Return (x, y) of the center of cell containing provided text 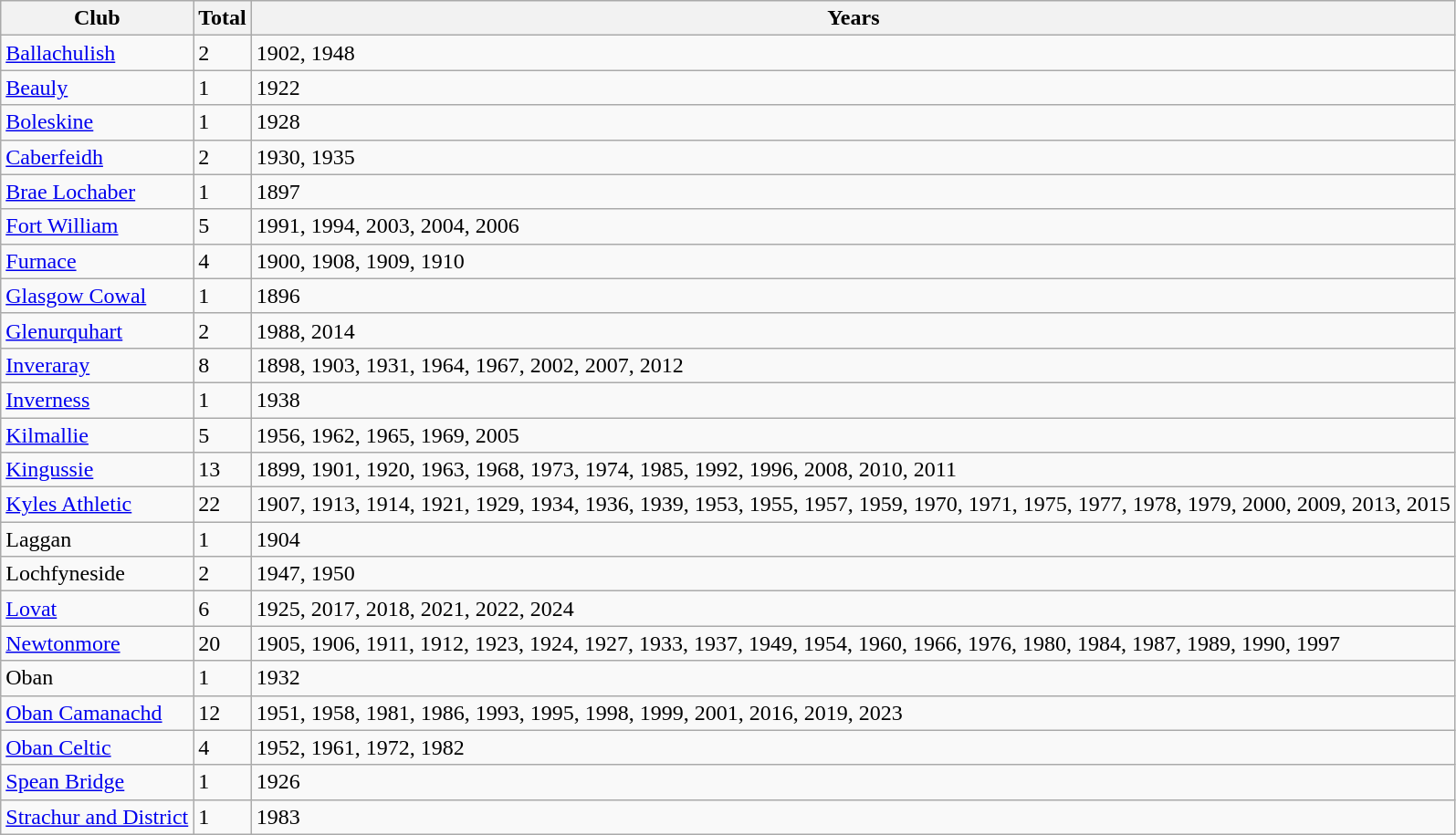
Glasgow Cowal (97, 296)
1900, 1908, 1909, 1910 (853, 261)
Oban Camanachd (97, 713)
1898, 1903, 1931, 1964, 1967, 2002, 2007, 2012 (853, 365)
Ballachulish (97, 53)
Kingussie (97, 470)
Spean Bridge (97, 782)
Years (853, 18)
12 (223, 713)
1922 (853, 88)
Beauly (97, 88)
Oban Celtic (97, 747)
20 (223, 643)
1904 (853, 539)
Furnace (97, 261)
1988, 2014 (853, 330)
Lovat (97, 609)
1947, 1950 (853, 574)
Inveraray (97, 365)
Fort William (97, 226)
Glenurquhart (97, 330)
1926 (853, 782)
8 (223, 365)
1930, 1935 (853, 157)
1956, 1962, 1965, 1969, 2005 (853, 435)
6 (223, 609)
Club (97, 18)
Strachur and District (97, 817)
1902, 1948 (853, 53)
1907, 1913, 1914, 1921, 1929, 1934, 1936, 1939, 1953, 1955, 1957, 1959, 1970, 1971, 1975, 1977, 1978, 1979, 2000, 2009, 2013, 2015 (853, 505)
Inverness (97, 400)
Newtonmore (97, 643)
1925, 2017, 2018, 2021, 2022, 2024 (853, 609)
Oban (97, 678)
1983 (853, 817)
1938 (853, 400)
Brae Lochaber (97, 192)
1932 (853, 678)
1905, 1906, 1911, 1912, 1923, 1924, 1927, 1933, 1937, 1949, 1954, 1960, 1966, 1976, 1980, 1984, 1987, 1989, 1990, 1997 (853, 643)
Boleskine (97, 122)
Lochfyneside (97, 574)
1896 (853, 296)
1991, 1994, 2003, 2004, 2006 (853, 226)
22 (223, 505)
Laggan (97, 539)
1899, 1901, 1920, 1963, 1968, 1973, 1974, 1985, 1992, 1996, 2008, 2010, 2011 (853, 470)
13 (223, 470)
1952, 1961, 1972, 1982 (853, 747)
Kilmallie (97, 435)
Caberfeidh (97, 157)
1951, 1958, 1981, 1986, 1993, 1995, 1998, 1999, 2001, 2016, 2019, 2023 (853, 713)
1897 (853, 192)
Total (223, 18)
Kyles Athletic (97, 505)
1928 (853, 122)
